Capture the cell that displays the provided text and extract its [X, Y] central coordinate. 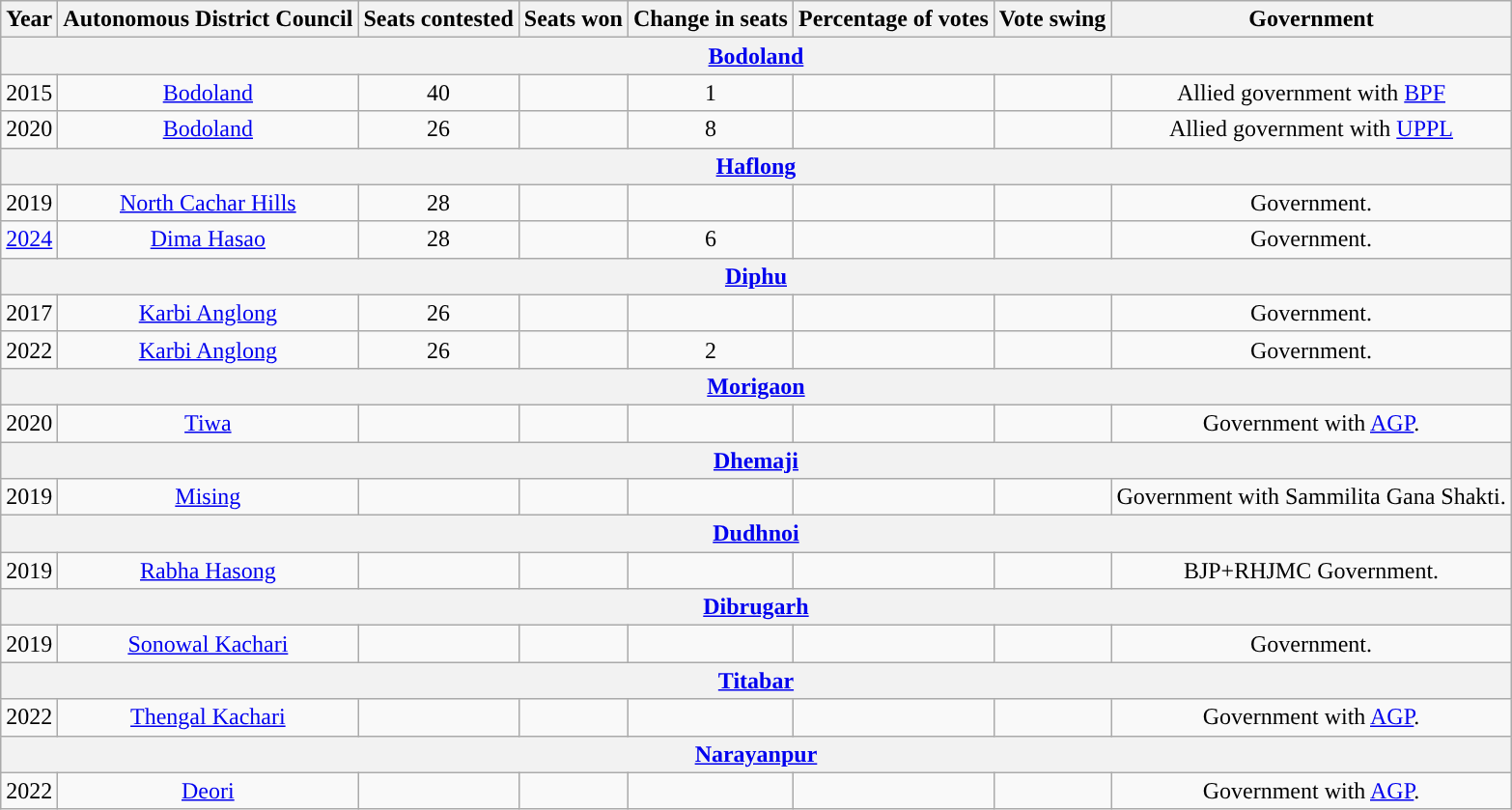
Deori [209, 791]
Morigaon [756, 386]
Dhemaji [756, 461]
Mising [209, 497]
Titabar [756, 681]
2024 [29, 239]
Change in seats [711, 19]
Haflong [756, 166]
1 [711, 93]
Dima Hasao [209, 239]
Sonowal Kachari [209, 644]
Narayanpur [756, 754]
Seats contested [438, 19]
North Cachar Hills [209, 203]
6 [711, 239]
Government with Sammilita Gana Shakti. [1311, 497]
Government [1311, 19]
Dudhnoi [756, 534]
Allied government with BPF [1311, 93]
Thengal Kachari [209, 717]
Dibrugarh [756, 607]
8 [711, 129]
Autonomous District Council [209, 19]
2015 [29, 93]
Tiwa [209, 423]
Diphu [756, 276]
Allied government with UPPL [1311, 129]
2017 [29, 313]
Vote swing [1052, 19]
Rabha Hasong [209, 571]
BJP+RHJMC Government. [1311, 571]
2 [711, 349]
40 [438, 93]
Percentage of votes [893, 19]
Year [29, 19]
Seats won [574, 19]
